Return the [X, Y] coordinate for the center point of the cell that contains the specified text.  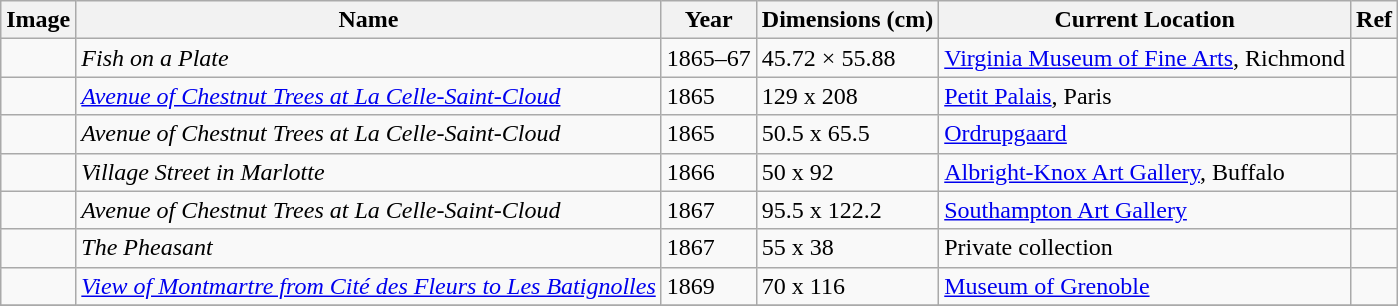
95.5 x 122.2 [847, 210]
50 x 92 [847, 172]
1869 [708, 286]
1865–67 [708, 58]
View of Montmartre from Cité des Fleurs to Les Batignolles [368, 286]
Ordrupgaard [1145, 134]
129 x 208 [847, 96]
Year [708, 20]
Village Street in Marlotte [368, 172]
45.72 × 55.88 [847, 58]
Ref [1374, 20]
55 x 38 [847, 248]
Southampton Art Gallery [1145, 210]
The Pheasant [368, 248]
Dimensions (cm) [847, 20]
Virginia Museum of Fine Arts, Richmond [1145, 58]
Petit Palais, Paris [1145, 96]
Image [38, 20]
1866 [708, 172]
Albright-Knox Art Gallery, Buffalo [1145, 172]
Museum of Grenoble [1145, 286]
Name [368, 20]
50.5 x 65.5 [847, 134]
Private collection [1145, 248]
70 x 116 [847, 286]
Fish on a Plate [368, 58]
Current Location [1145, 20]
